For the text-containing cell, return its midpoint in [X, Y] coordinate format. 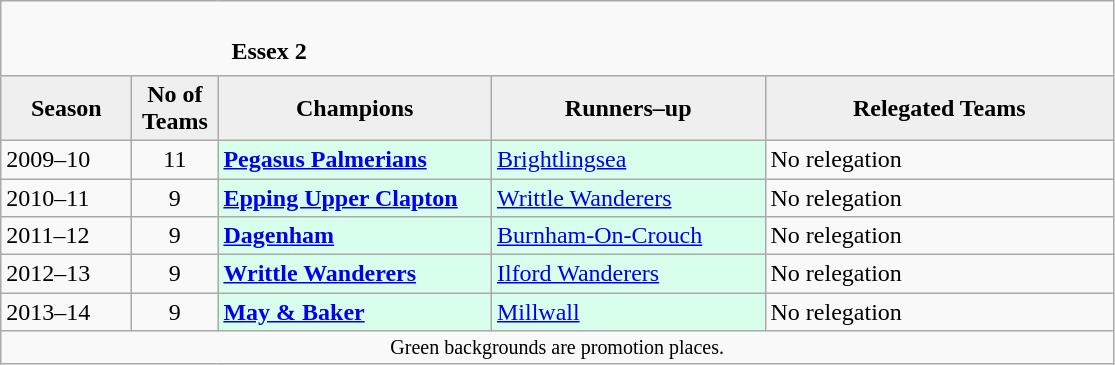
11 [175, 159]
Ilford Wanderers [628, 274]
Dagenham [355, 236]
Season [66, 108]
No of Teams [175, 108]
Runners–up [628, 108]
Epping Upper Clapton [355, 197]
2013–14 [66, 312]
Champions [355, 108]
Green backgrounds are promotion places. [558, 348]
2011–12 [66, 236]
Pegasus Palmerians [355, 159]
May & Baker [355, 312]
2009–10 [66, 159]
Brightlingsea [628, 159]
2012–13 [66, 274]
Millwall [628, 312]
Burnham-On-Crouch [628, 236]
Relegated Teams [940, 108]
2010–11 [66, 197]
